Identify which cell holds the provided text, then report its (X, Y) central coordinate. 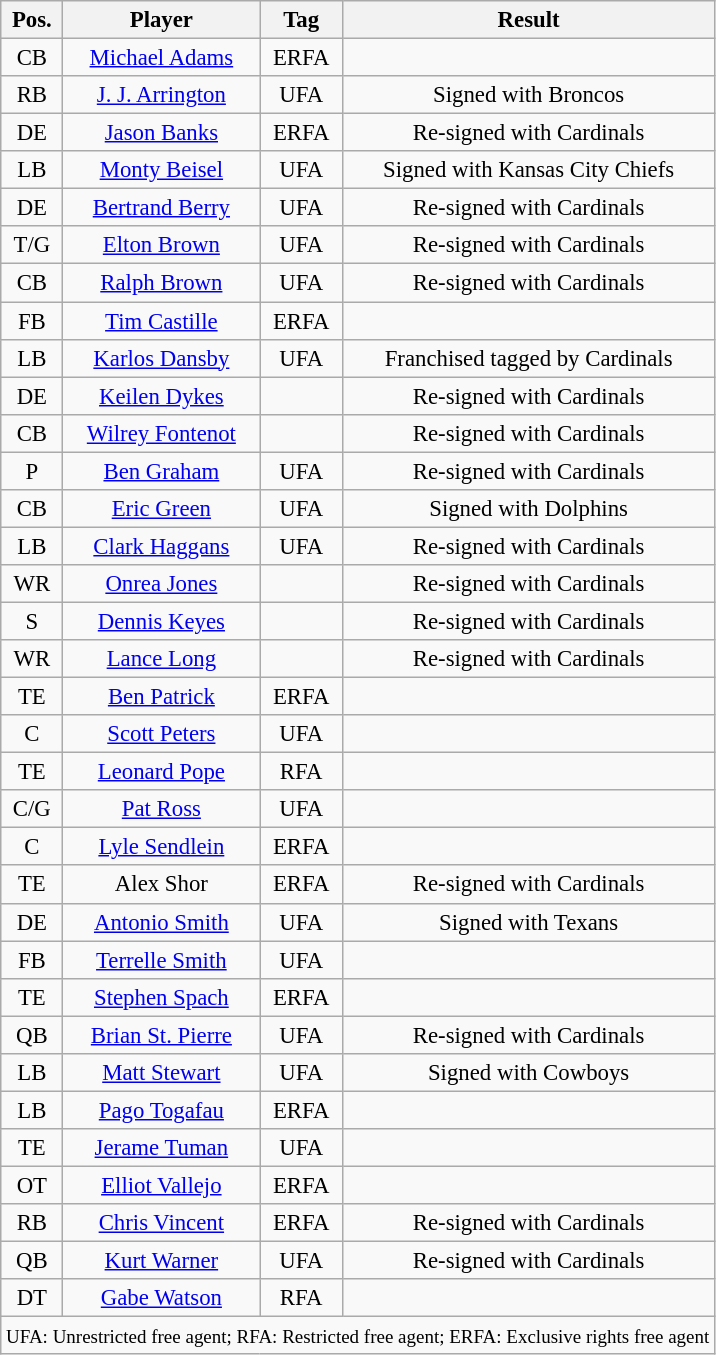
Keilen Dykes (162, 396)
Signed with Broncos (529, 95)
T/G (32, 245)
Signed with Cowboys (529, 1073)
Leonard Pope (162, 772)
Wilrey Fontenot (162, 433)
OT (32, 1185)
Clark Haggans (162, 546)
Matt Stewart (162, 1073)
Signed with Kansas City Chiefs (529, 170)
Brian St. Pierre (162, 1035)
Alex Shor (162, 885)
S (32, 621)
Ralph Brown (162, 283)
Pos. (32, 20)
Lance Long (162, 659)
Lyle Sendlein (162, 847)
Antonio Smith (162, 922)
C/G (32, 809)
Michael Adams (162, 58)
Jason Banks (162, 133)
Player (162, 20)
Scott Peters (162, 734)
P (32, 471)
Signed with Dolphins (529, 509)
Bertrand Berry (162, 208)
Ben Patrick (162, 697)
Tim Castille (162, 321)
Ben Graham (162, 471)
Stephen Spach (162, 997)
Dennis Keyes (162, 621)
Chris Vincent (162, 1223)
Monty Beisel (162, 170)
Signed with Texans (529, 922)
Pat Ross (162, 809)
Elliot Vallejo (162, 1185)
Karlos Dansby (162, 358)
Kurt Warner (162, 1261)
Onrea Jones (162, 584)
Result (529, 20)
UFA: Unrestricted free agent; RFA: Restricted free agent; ERFA: Exclusive rights free agent (358, 1336)
Terrelle Smith (162, 960)
Tag (302, 20)
Franchised tagged by Cardinals (529, 358)
Elton Brown (162, 245)
Gabe Watson (162, 1298)
Eric Green (162, 509)
J. J. Arrington (162, 95)
Jerame Tuman (162, 1148)
Pago Togafau (162, 1110)
DT (32, 1298)
